Search for the cell housing the specified text and yield its (X, Y) center coordinate. 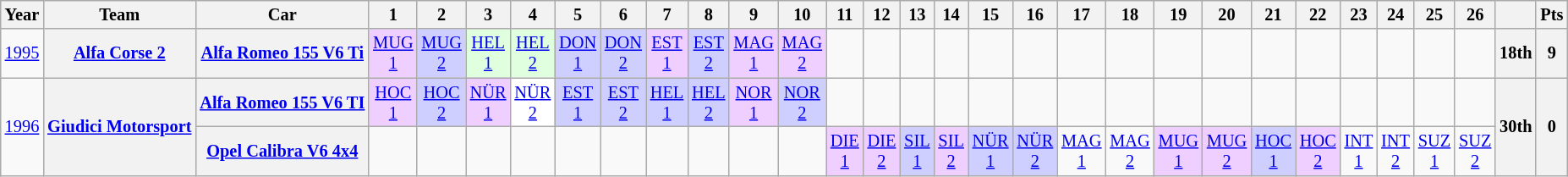
3 (489, 14)
SUZ1 (1434, 151)
19 (1179, 14)
15 (991, 14)
Car (282, 14)
Giudici Motorsport (119, 127)
14 (951, 14)
SIL1 (917, 151)
DON2 (623, 53)
Pts (1551, 14)
DON1 (578, 53)
24 (1395, 14)
22 (1318, 14)
16 (1035, 14)
1995 (22, 53)
Team (119, 14)
SIL2 (951, 151)
DIE2 (882, 151)
Year (22, 14)
13 (917, 14)
Opel Calibra V6 4x4 (282, 151)
Alfa Romeo 155 V6 TI (282, 102)
7 (666, 14)
4 (533, 14)
DIE1 (845, 151)
NOR1 (753, 102)
26 (1475, 14)
SUZ2 (1475, 151)
1 (392, 14)
5 (578, 14)
12 (882, 14)
11 (845, 14)
23 (1359, 14)
25 (1434, 14)
INT1 (1359, 151)
2 (441, 14)
INT2 (1395, 151)
20 (1226, 14)
Alfa Romeo 155 V6 Ti (282, 53)
NOR2 (802, 102)
17 (1081, 14)
1996 (22, 127)
18 (1130, 14)
6 (623, 14)
Alfa Corse 2 (119, 53)
0 (1551, 127)
10 (802, 14)
30th (1516, 127)
21 (1274, 14)
8 (709, 14)
18th (1516, 53)
